Find where the given text appears and provide that cell's center as (X, Y) coordinate. 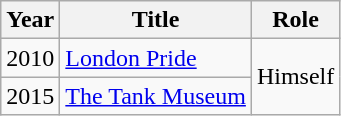
Year (30, 20)
2015 (30, 96)
Himself (295, 77)
The Tank Museum (156, 96)
London Pride (156, 58)
Role (295, 20)
Title (156, 20)
2010 (30, 58)
